Extract the (x, y) coordinate from the center of the cell holding the provided text.  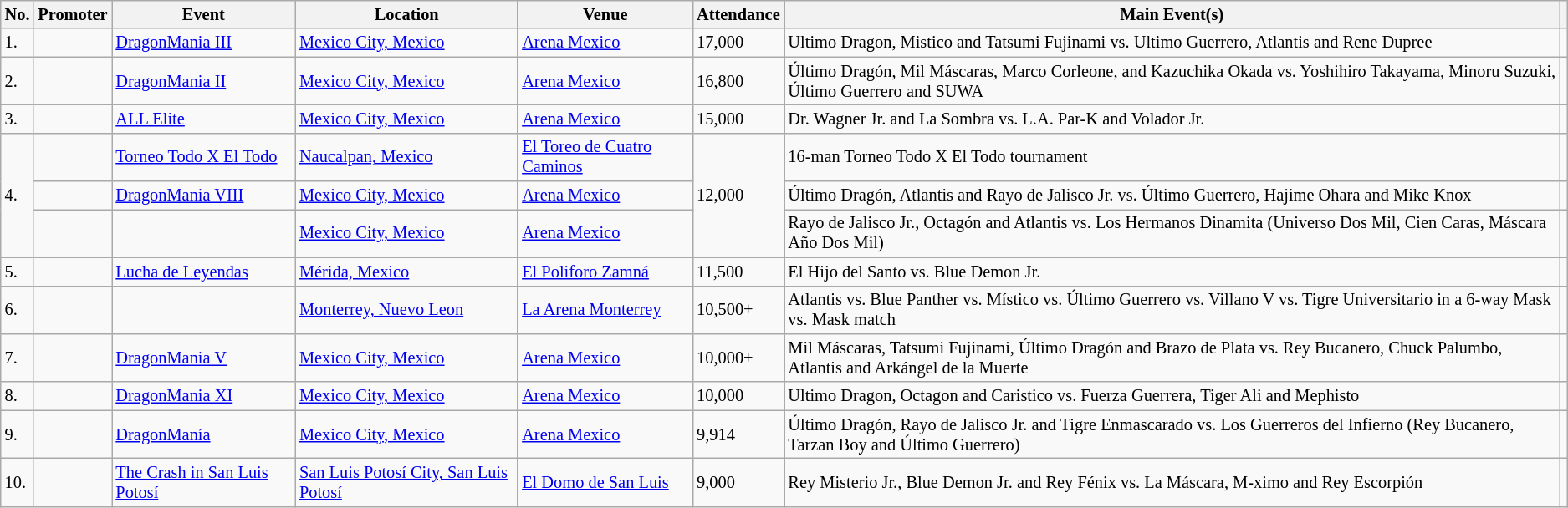
2. (18, 81)
8. (18, 396)
Main Event(s) (1172, 14)
The Crash in San Luis Potosí (204, 482)
15,000 (738, 119)
Dr. Wagner Jr. and La Sombra vs. L.A. Par-K and Volador Jr. (1172, 119)
DragonMania XI (204, 396)
Último Dragón, Mil Máscaras, Marco Corleone, and Kazuchika Okada vs. Yoshihiro Takayama, Minoru Suzuki, Último Guerrero and SUWA (1172, 81)
10,000+ (738, 358)
Monterrey, Nuevo Leon (406, 310)
1. (18, 43)
DragonMania VIII (204, 196)
9,000 (738, 482)
16,800 (738, 81)
Rayo de Jalisco Jr., Octagón and Atlantis vs. Los Hermanos Dinamita (Universo Dos Mil, Cien Caras, Máscara Año Dos Mil) (1172, 233)
4. (18, 196)
El Hijo del Santo vs. Blue Demon Jr. (1172, 272)
Naucalpan, Mexico (406, 157)
Ultimo Dragon, Octagon and Caristico vs. Fuerza Guerrera, Tiger Ali and Mephisto (1172, 396)
DragonMania V (204, 358)
3. (18, 119)
9,914 (738, 434)
12,000 (738, 196)
Atlantis vs. Blue Panther vs. Místico vs. Último Guerrero vs. Villano V vs. Tigre Universitario in a 6-way Mask vs. Mask match (1172, 310)
Attendance (738, 14)
Rey Misterio Jr., Blue Demon Jr. and Rey Fénix vs. La Máscara, M-ximo and Rey Escorpión (1172, 482)
Mil Máscaras, Tatsumi Fujinami, Último Dragón and Brazo de Plata vs. Rey Bucanero, Chuck Palumbo, Atlantis and Arkángel de la Muerte (1172, 358)
Torneo Todo X El Todo (204, 157)
Último Dragón, Rayo de Jalisco Jr. and Tigre Enmascarado vs. Los Guerreros del Infierno (Rey Bucanero, Tarzan Boy and Último Guerrero) (1172, 434)
11,500 (738, 272)
Último Dragón, Atlantis and Rayo de Jalisco Jr. vs. Último Guerrero, Hajime Ohara and Mike Knox (1172, 196)
DragonMania III (204, 43)
Ultimo Dragon, Mistico and Tatsumi Fujinami vs. Ultimo Guerrero, Atlantis and Rene Dupree (1172, 43)
9. (18, 434)
Venue (605, 14)
7. (18, 358)
ALL Elite (204, 119)
El Toreo de Cuatro Caminos (605, 157)
10. (18, 482)
10,000 (738, 396)
El Domo de San Luis (605, 482)
Lucha de Leyendas (204, 272)
5. (18, 272)
San Luis Potosí City, San Luis Potosí (406, 482)
El Poliforo Zamná (605, 272)
Event (204, 14)
16-man Torneo Todo X El Todo tournament (1172, 157)
DragonMania II (204, 81)
No. (18, 14)
Location (406, 14)
6. (18, 310)
10,500+ (738, 310)
Mérida, Mexico (406, 272)
DragonManía (204, 434)
17,000 (738, 43)
La Arena Monterrey (605, 310)
Promoter (72, 14)
